Return the (x, y) coordinate for the center point of the cell that contains the specified text.  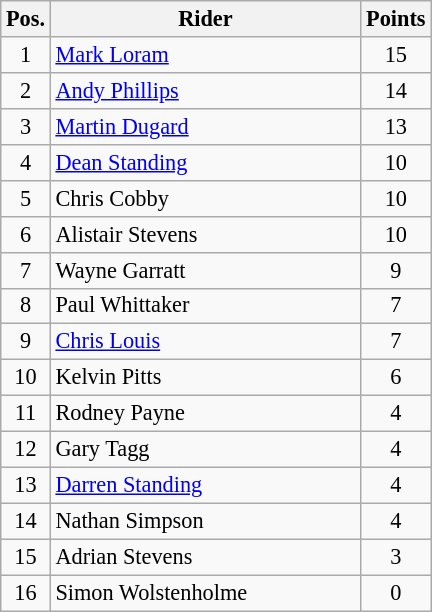
Chris Cobby (205, 198)
0 (396, 593)
Martin Dugard (205, 126)
11 (26, 414)
Points (396, 19)
Chris Louis (205, 342)
Nathan Simpson (205, 521)
Paul Whittaker (205, 306)
Wayne Garratt (205, 270)
Alistair Stevens (205, 234)
Kelvin Pitts (205, 378)
16 (26, 593)
Dean Standing (205, 162)
Pos. (26, 19)
Rider (205, 19)
Adrian Stevens (205, 557)
8 (26, 306)
12 (26, 450)
1 (26, 55)
Andy Phillips (205, 90)
5 (26, 198)
2 (26, 90)
Simon Wolstenholme (205, 593)
Rodney Payne (205, 414)
Gary Tagg (205, 450)
Darren Standing (205, 485)
Mark Loram (205, 55)
